Identify which cell holds the provided text, then report its (x, y) central coordinate. 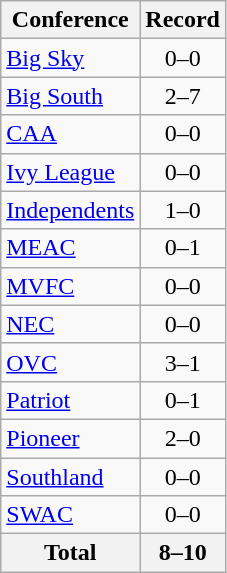
Big Sky (70, 58)
1–0 (183, 210)
8–10 (183, 553)
Record (183, 20)
2–0 (183, 438)
NEC (70, 324)
Independents (70, 210)
MEAC (70, 248)
SWAC (70, 515)
2–7 (183, 96)
MVFC (70, 286)
Conference (70, 20)
OVC (70, 362)
Ivy League (70, 172)
Pioneer (70, 438)
Southland (70, 477)
CAA (70, 134)
Total (70, 553)
Patriot (70, 400)
3–1 (183, 362)
Big South (70, 96)
